From the cell containing the given text, extract its center point as (X, Y) coordinate. 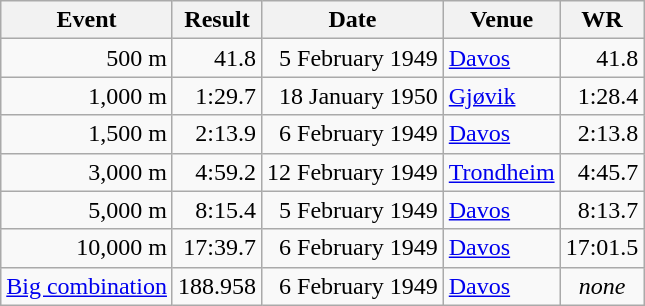
1,000 m (87, 96)
2:13.9 (216, 134)
1,500 m (87, 134)
Gjøvik (502, 96)
8:13.7 (602, 210)
8:15.4 (216, 210)
5,000 m (87, 210)
18 January 1950 (353, 96)
Event (87, 20)
none (602, 286)
1:28.4 (602, 96)
12 February 1949 (353, 172)
10,000 m (87, 248)
Trondheim (502, 172)
4:45.7 (602, 172)
17:01.5 (602, 248)
Date (353, 20)
4:59.2 (216, 172)
188.958 (216, 286)
Venue (502, 20)
500 m (87, 58)
1:29.7 (216, 96)
Result (216, 20)
Big combination (87, 286)
2:13.8 (602, 134)
17:39.7 (216, 248)
WR (602, 20)
3,000 m (87, 172)
